For the text-containing cell, return its midpoint in (x, y) coordinate format. 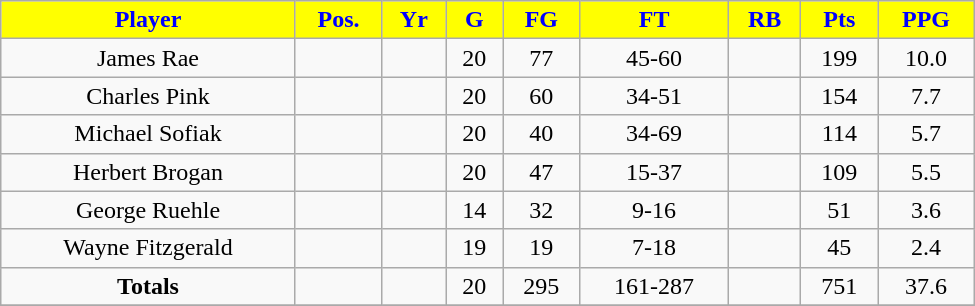
32 (542, 210)
161-287 (654, 286)
60 (542, 96)
PPG (926, 20)
154 (840, 96)
Player (148, 20)
199 (840, 58)
George Ruehle (148, 210)
Charles Pink (148, 96)
Pos. (338, 20)
7.7 (926, 96)
77 (542, 58)
47 (542, 172)
40 (542, 134)
FG (542, 20)
295 (542, 286)
114 (840, 134)
9-16 (654, 210)
45 (840, 248)
34-69 (654, 134)
5.5 (926, 172)
James Rae (148, 58)
Wayne Fitzgerald (148, 248)
Herbert Brogan (148, 172)
37.6 (926, 286)
14 (474, 210)
109 (840, 172)
751 (840, 286)
34-51 (654, 96)
2.4 (926, 248)
Totals (148, 286)
15-37 (654, 172)
45-60 (654, 58)
3.6 (926, 210)
Michael Sofiak (148, 134)
Pts (840, 20)
Yr (414, 20)
5.7 (926, 134)
7-18 (654, 248)
G (474, 20)
10.0 (926, 58)
51 (840, 210)
RB (764, 20)
FT (654, 20)
